Extract the [x, y] coordinate from the center of the cell holding the provided text.  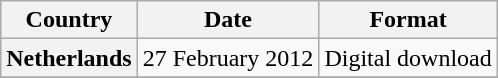
27 February 2012 [228, 58]
Netherlands [69, 58]
Format [408, 20]
Digital download [408, 58]
Date [228, 20]
Country [69, 20]
